Return (x, y) of the center of cell containing provided text 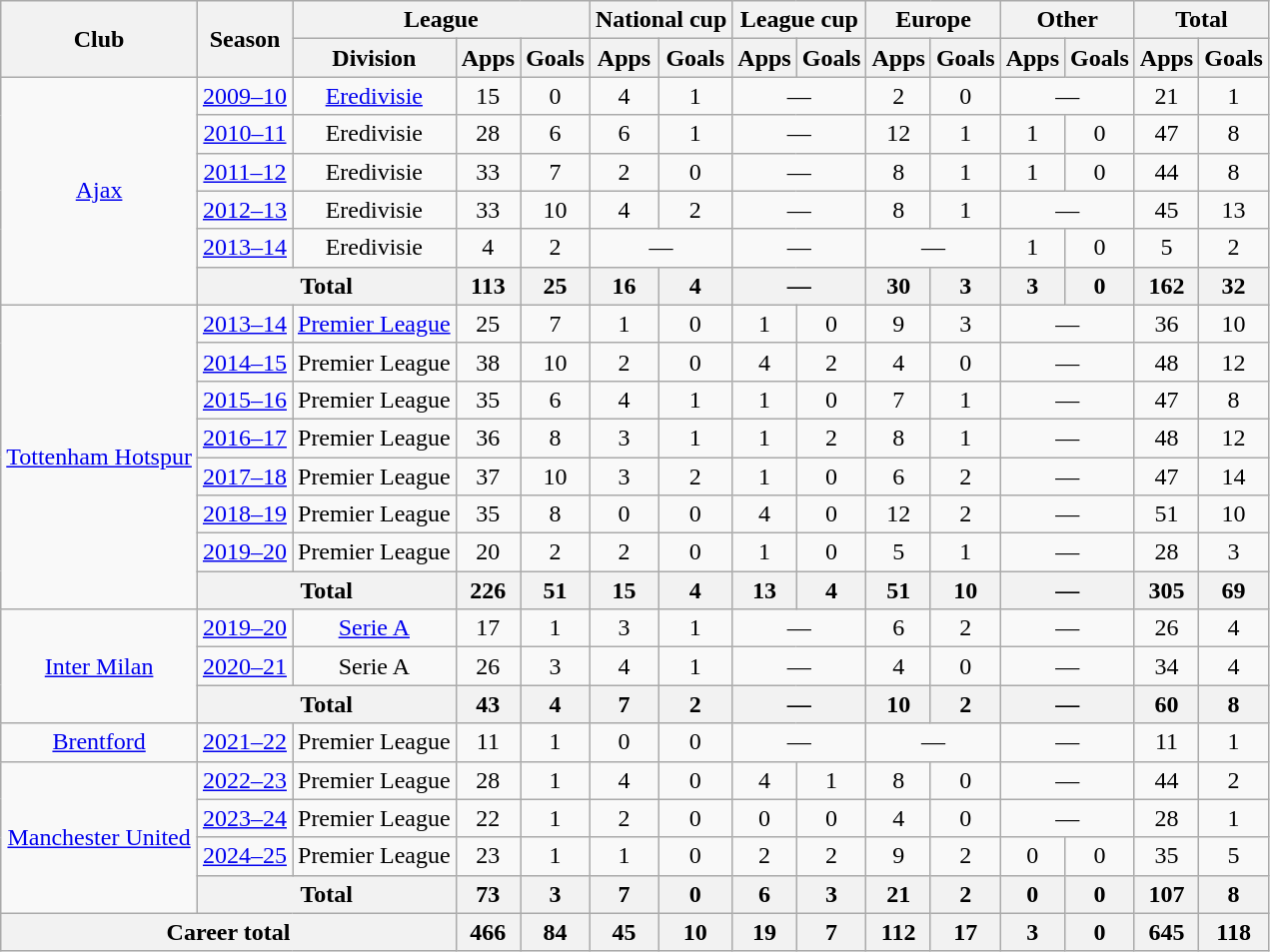
30 (898, 286)
Brentford (100, 742)
Season (244, 39)
69 (1234, 590)
2012–13 (244, 210)
Tottenham Hotspur (100, 457)
20 (488, 552)
2023–24 (244, 818)
League (441, 20)
Career total (228, 932)
112 (898, 932)
2014–15 (244, 362)
2011–12 (244, 172)
16 (624, 286)
107 (1166, 894)
Manchester United (100, 837)
2015–16 (244, 400)
14 (1234, 476)
Inter Milan (100, 666)
118 (1234, 932)
2016–17 (244, 438)
Club (100, 39)
2018–19 (244, 514)
2024–25 (244, 856)
84 (556, 932)
37 (488, 476)
2017–18 (244, 476)
34 (1166, 666)
645 (1166, 932)
2009–10 (244, 96)
2010–11 (244, 134)
466 (488, 932)
32 (1234, 286)
2020–21 (244, 666)
2022–23 (244, 780)
Europe (933, 20)
162 (1166, 286)
2021–22 (244, 742)
Other (1067, 20)
23 (488, 856)
22 (488, 818)
60 (1166, 704)
305 (1166, 590)
Division (374, 58)
38 (488, 362)
113 (488, 286)
National cup (660, 20)
League cup (799, 20)
19 (764, 932)
73 (488, 894)
Ajax (100, 191)
43 (488, 704)
226 (488, 590)
